For the text-containing cell, return its midpoint in [X, Y] coordinate format. 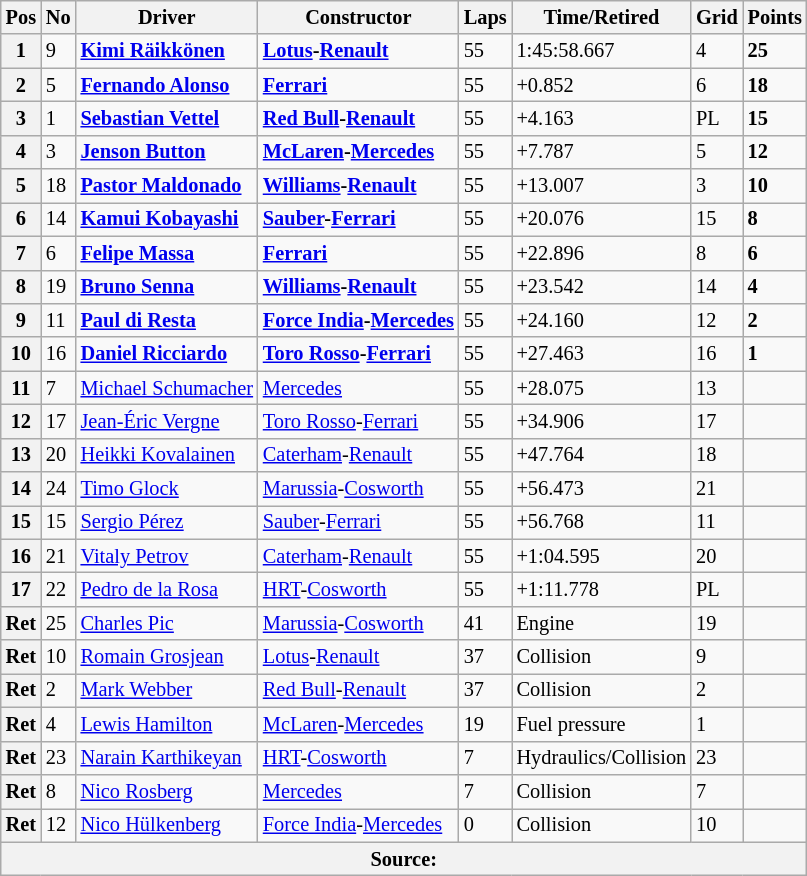
+1:11.778 [602, 589]
+1:04.595 [602, 556]
Sebastian Vettel [167, 118]
+22.896 [602, 253]
Pastor Maldonado [167, 186]
+23.542 [602, 287]
Narain Karthikeyan [167, 758]
Fernando Alonso [167, 85]
Daniel Ricciardo [167, 354]
+56.473 [602, 489]
Pedro de la Rosa [167, 589]
Lewis Hamilton [167, 724]
Kimi Räikkönen [167, 51]
Hydraulics/Collision [602, 758]
Michael Schumacher [167, 388]
+13.007 [602, 186]
Fuel pressure [602, 724]
Pos [21, 17]
+24.160 [602, 320]
+34.906 [602, 421]
Paul di Resta [167, 320]
Kamui Kobayashi [167, 219]
Romain Grosjean [167, 657]
Laps [486, 17]
Bruno Senna [167, 287]
Points [775, 17]
Sergio Pérez [167, 522]
22 [58, 589]
Charles Pic [167, 623]
+7.787 [602, 152]
+28.075 [602, 388]
No [58, 17]
Constructor [358, 17]
Time/Retired [602, 17]
0 [486, 825]
+56.768 [602, 522]
24 [58, 489]
+4.163 [602, 118]
Heikki Kovalainen [167, 455]
Nico Rosberg [167, 791]
Jenson Button [167, 152]
Mark Webber [167, 690]
Felipe Massa [167, 253]
+27.463 [602, 354]
Engine [602, 623]
Timo Glock [167, 489]
Nico Hülkenberg [167, 825]
+0.852 [602, 85]
+47.764 [602, 455]
Vitaly Petrov [167, 556]
Source: [404, 859]
1:45:58.667 [602, 51]
41 [486, 623]
+20.076 [602, 219]
Jean-Éric Vergne [167, 421]
Grid [717, 17]
Driver [167, 17]
